Return (X, Y) of the center of cell containing provided text 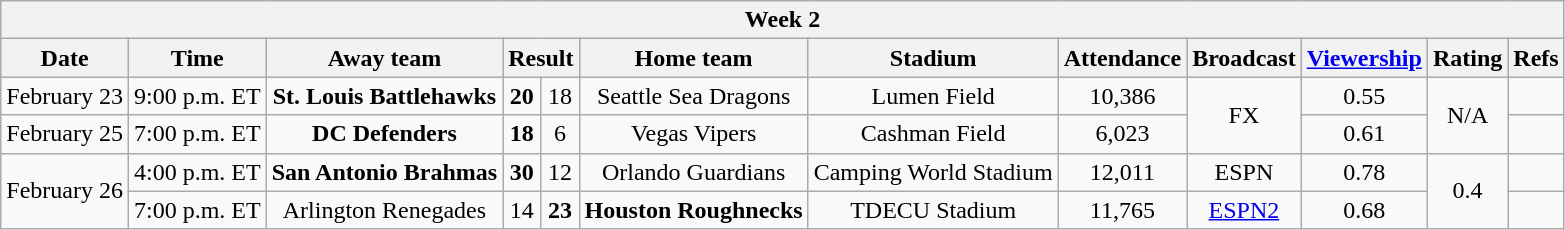
9:00 p.m. ET (197, 96)
Arlington Renegades (384, 210)
Attendance (1122, 58)
12 (560, 172)
Orlando Guardians (694, 172)
Vegas Vipers (694, 134)
30 (522, 172)
Houston Roughnecks (694, 210)
N/A (1467, 115)
12,011 (1122, 172)
Result (541, 58)
Lumen Field (933, 96)
0.78 (1364, 172)
Date (65, 58)
Time (197, 58)
St. Louis Battlehawks (384, 96)
Camping World Stadium (933, 172)
San Antonio Brahmas (384, 172)
Refs (1536, 58)
10,386 (1122, 96)
20 (522, 96)
4:00 p.m. ET (197, 172)
6 (560, 134)
Home team (694, 58)
0.68 (1364, 210)
0.61 (1364, 134)
0.55 (1364, 96)
Broadcast (1244, 58)
11,765 (1122, 210)
February 25 (65, 134)
Viewership (1364, 58)
23 (560, 210)
ESPN2 (1244, 210)
February 26 (65, 191)
FX (1244, 115)
Stadium (933, 58)
Seattle Sea Dragons (694, 96)
Week 2 (782, 20)
0.4 (1467, 191)
14 (522, 210)
February 23 (65, 96)
Rating (1467, 58)
ESPN (1244, 172)
TDECU Stadium (933, 210)
Cashman Field (933, 134)
6,023 (1122, 134)
Away team (384, 58)
DC Defenders (384, 134)
